Provide the (X, Y) coordinate of the cell's center where the given text is located.  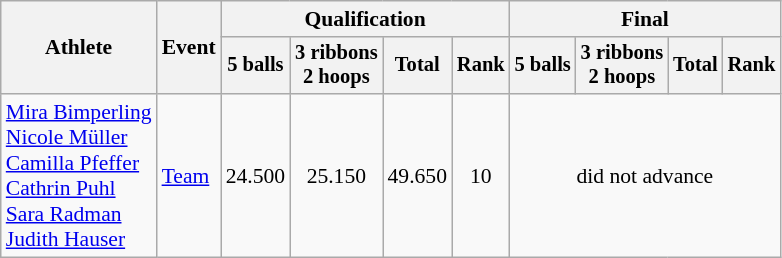
Qualification (366, 19)
49.650 (416, 176)
Event (189, 48)
did not advance (646, 176)
Final (646, 19)
Athlete (79, 48)
24.500 (256, 176)
10 (481, 176)
25.150 (336, 176)
Team (189, 176)
Mira BimperlingNicole MüllerCamilla PfefferCathrin PuhlSara RadmanJudith Hauser (79, 176)
